Return (x, y) of the center of cell containing provided text 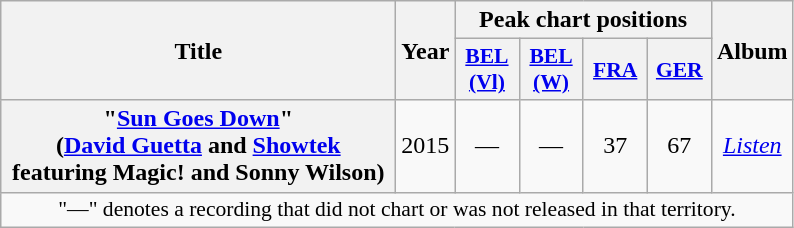
Year (426, 50)
Peak chart positions (583, 20)
BEL (W) (551, 70)
"—" denotes a recording that did not chart or was not released in that territory. (397, 210)
37 (615, 146)
2015 (426, 146)
GER (679, 70)
FRA (615, 70)
BEL (Vl) (487, 70)
Listen (752, 146)
Album (752, 50)
67 (679, 146)
Title (198, 50)
"Sun Goes Down" (David Guetta and Showtek featuring Magic! and Sonny Wilson) (198, 146)
